Search for the cell housing the specified text and yield its (X, Y) center coordinate. 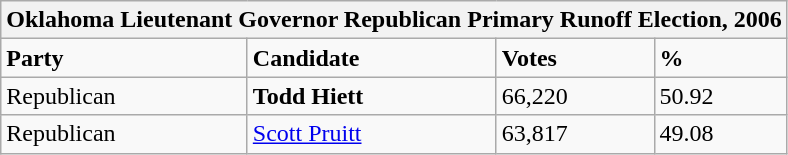
63,817 (575, 134)
Todd Hiett (372, 96)
Scott Pruitt (372, 134)
Candidate (372, 58)
Oklahoma Lieutenant Governor Republican Primary Runoff Election, 2006 (394, 20)
Party (124, 58)
% (720, 58)
50.92 (720, 96)
Votes (575, 58)
66,220 (575, 96)
49.08 (720, 134)
